Return [X, Y] of the center of cell containing provided text 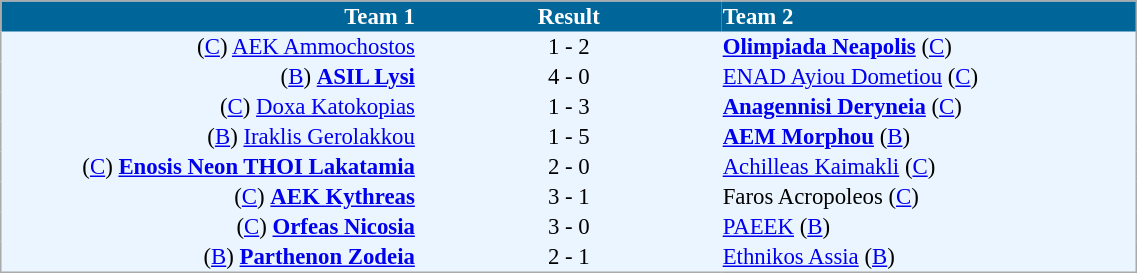
3 - 0 [568, 227]
(B) Iraklis Gerolakkou [209, 137]
Achilleas Kaimakli (C) [929, 167]
Result [568, 16]
Team 1 [209, 16]
Anagennisi Deryneia (C) [929, 107]
Olimpiada Neapolis (C) [929, 47]
1 - 5 [568, 137]
Team 2 [929, 16]
Ethnikos Assia (B) [929, 257]
1 - 3 [568, 107]
(C) Enosis Neon THOI Lakatamia [209, 167]
PAEEK (B) [929, 227]
(C) Orfeas Nicosia [209, 227]
(B) Parthenon Zodeia [209, 257]
3 - 1 [568, 197]
Faros Acropoleos (C) [929, 197]
2 - 0 [568, 167]
ENAD Ayiou Dometiou (C) [929, 77]
(C) AEK Kythreas [209, 197]
4 - 0 [568, 77]
(C) AEK Ammochostos [209, 47]
(B) ASIL Lysi [209, 77]
2 - 1 [568, 257]
(C) Doxa Katokopias [209, 107]
1 - 2 [568, 47]
AEM Morphou (B) [929, 137]
